Pinpoint the cell where the given text exists, returning its (x, y) midpoint coordinate. 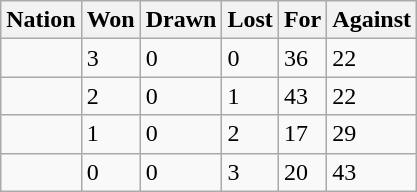
20 (302, 172)
Drawn (181, 20)
Against (372, 20)
For (302, 20)
Won (110, 20)
17 (302, 134)
36 (302, 58)
29 (372, 134)
Lost (250, 20)
Nation (41, 20)
